Identify which cell holds the provided text, then report its [X, Y] central coordinate. 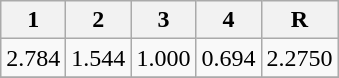
2.784 [34, 58]
1.544 [98, 58]
2.2750 [300, 58]
1.000 [164, 58]
0.694 [228, 58]
3 [164, 20]
1 [34, 20]
4 [228, 20]
R [300, 20]
2 [98, 20]
